For the text-containing cell, return its midpoint in (x, y) coordinate format. 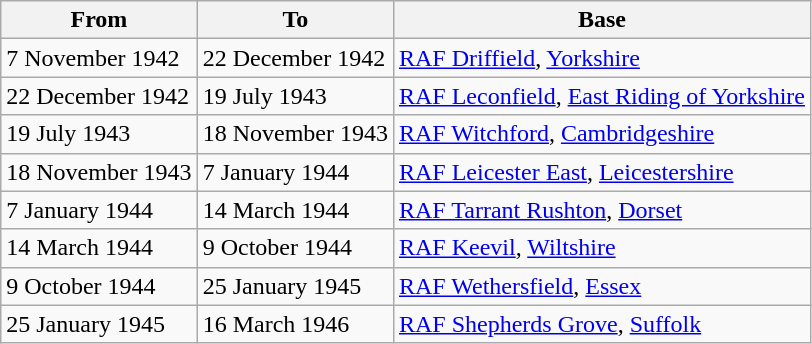
RAF Shepherds Grove, Suffolk (602, 324)
RAF Keevil, Wiltshire (602, 248)
16 March 1946 (295, 324)
To (295, 20)
RAF Leicester East, Leicestershire (602, 172)
7 November 1942 (99, 58)
Base (602, 20)
RAF Wethersfield, Essex (602, 286)
From (99, 20)
RAF Witchford, Cambridgeshire (602, 134)
RAF Tarrant Rushton, Dorset (602, 210)
RAF Driffield, Yorkshire (602, 58)
RAF Leconfield, East Riding of Yorkshire (602, 96)
